Capture the cell that displays the provided text and extract its [x, y] central coordinate. 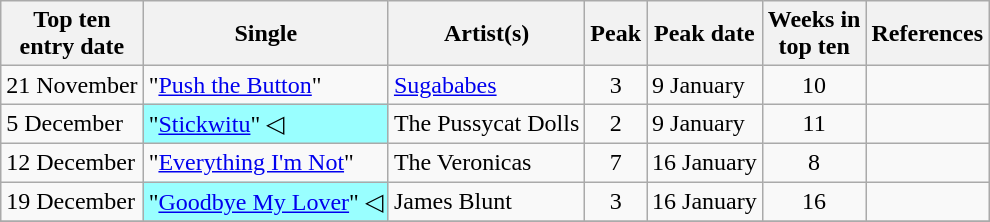
21 November [72, 85]
"Stickwitu" ◁ [266, 124]
5 December [72, 124]
Weeks intop ten [814, 34]
Peak [616, 34]
References [928, 34]
8 [814, 162]
Peak date [705, 34]
"Push the Button" [266, 85]
The Veronicas [486, 162]
11 [814, 124]
The Pussycat Dolls [486, 124]
"Everything I'm Not" [266, 162]
19 December [72, 202]
"Goodbye My Lover" ◁ [266, 202]
James Blunt [486, 202]
Artist(s) [486, 34]
12 December [72, 162]
10 [814, 85]
Top tenentry date [72, 34]
7 [616, 162]
2 [616, 124]
16 [814, 202]
Sugababes [486, 85]
Single [266, 34]
